From the cell containing the given text, extract its center point as [X, Y] coordinate. 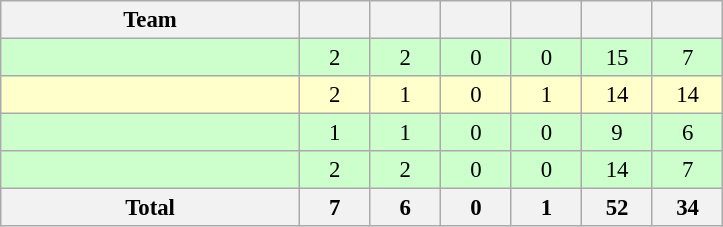
34 [688, 208]
Total [150, 208]
52 [618, 208]
9 [618, 133]
Team [150, 20]
15 [618, 58]
